Provide the [X, Y] coordinate of the cell's center where the given text is located.  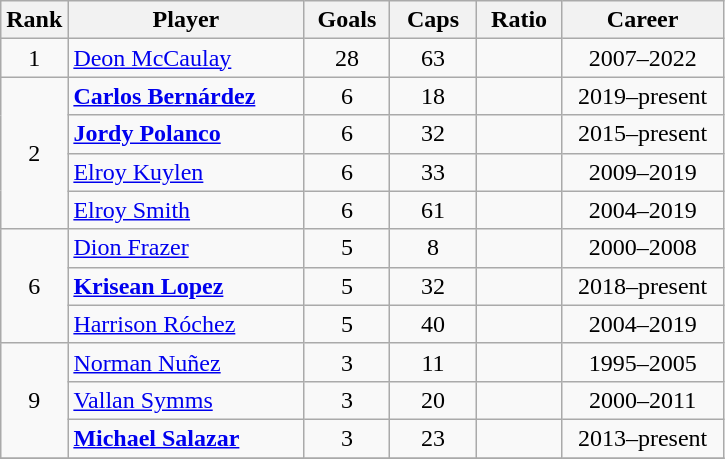
63 [433, 58]
61 [433, 210]
40 [433, 324]
2 [34, 153]
8 [433, 248]
9 [34, 400]
2007–2022 [642, 58]
2015–present [642, 134]
Rank [34, 20]
Player [186, 20]
28 [347, 58]
2000–2008 [642, 248]
Norman Nuñez [186, 362]
20 [433, 400]
Carlos Bernárdez [186, 96]
2009–2019 [642, 172]
Jordy Polanco [186, 134]
2000–2011 [642, 400]
18 [433, 96]
11 [433, 362]
1 [34, 58]
Deon McCaulay [186, 58]
2013–present [642, 438]
Elroy Smith [186, 210]
Harrison Róchez [186, 324]
23 [433, 438]
Elroy Kuylen [186, 172]
2018–present [642, 286]
Krisean Lopez [186, 286]
Vallan Symms [186, 400]
Goals [347, 20]
1995–2005 [642, 362]
2019–present [642, 96]
33 [433, 172]
Ratio [519, 20]
Caps [433, 20]
Michael Salazar [186, 438]
Career [642, 20]
Dion Frazer [186, 248]
